Identify which cell holds the provided text, then report its [x, y] central coordinate. 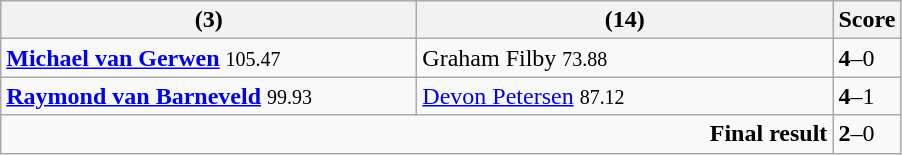
2–0 [867, 134]
Score [867, 20]
Michael van Gerwen 105.47 [209, 58]
4–0 [867, 58]
Graham Filby 73.88 [625, 58]
(3) [209, 20]
(14) [625, 20]
4–1 [867, 96]
Final result [417, 134]
Raymond van Barneveld 99.93 [209, 96]
Devon Petersen 87.12 [625, 96]
